Detect which cell encompasses the target text, then output its (X, Y) center coordinate. 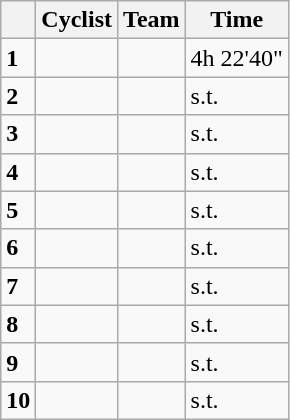
3 (18, 134)
4h 22'40" (236, 58)
10 (18, 400)
Team (152, 20)
1 (18, 58)
7 (18, 286)
6 (18, 248)
2 (18, 96)
4 (18, 172)
Cyclist (77, 20)
Time (236, 20)
8 (18, 324)
9 (18, 362)
5 (18, 210)
